Provide the (X, Y) coordinate of the cell's center where the given text is located.  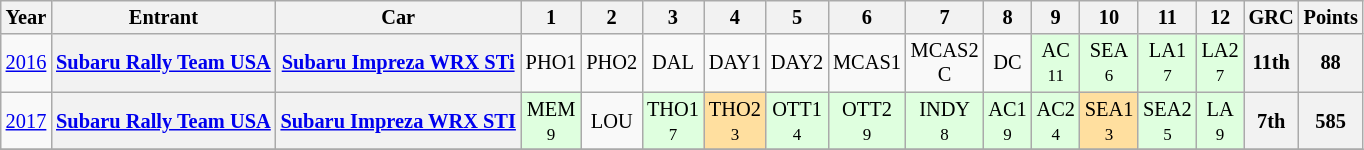
10 (1109, 17)
5 (797, 17)
Subaru Impreza WRX STi (398, 63)
2017 (26, 121)
AC11 (1056, 63)
Points (1331, 17)
1 (552, 17)
PHO1 (552, 63)
DAY1 (735, 63)
MCAS1 (867, 63)
2016 (26, 63)
THO17 (673, 121)
LOU (612, 121)
SEA13 (1109, 121)
DAL (673, 63)
DC (1007, 63)
LA27 (1220, 63)
6 (867, 17)
12 (1220, 17)
MEM9 (552, 121)
INDY8 (945, 121)
LA9 (1220, 121)
11th (1272, 63)
GRC (1272, 17)
Subaru Impreza WRX STI (398, 121)
DAY2 (797, 63)
2 (612, 17)
SEA25 (1167, 121)
7 (945, 17)
11 (1167, 17)
LA17 (1167, 63)
PHO2 (612, 63)
7th (1272, 121)
OTT14 (797, 121)
3 (673, 17)
Year (26, 17)
Car (398, 17)
4 (735, 17)
THO23 (735, 121)
Entrant (163, 17)
AC24 (1056, 121)
585 (1331, 121)
OTT29 (867, 121)
SEA6 (1109, 63)
MCAS2C (945, 63)
88 (1331, 63)
8 (1007, 17)
AC19 (1007, 121)
9 (1056, 17)
